Return (X, Y) of the center of cell containing provided text 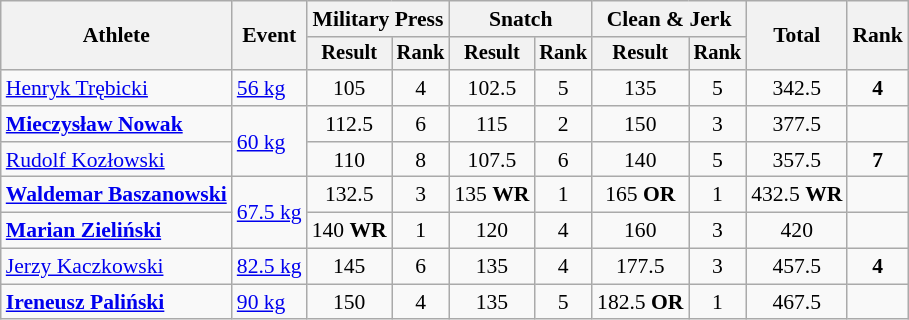
Event (270, 36)
Snatch (520, 19)
Athlete (116, 36)
182.5 OR (640, 302)
115 (492, 124)
177.5 (640, 267)
67.5 kg (270, 212)
2 (563, 124)
160 (640, 231)
432.5 WR (796, 195)
357.5 (796, 160)
Rudolf Kozłowski (116, 160)
140 (640, 160)
Waldemar Baszanowski (116, 195)
420 (796, 231)
102.5 (492, 88)
Total (796, 36)
Clean & Jerk (669, 19)
342.5 (796, 88)
56 kg (270, 88)
105 (350, 88)
145 (350, 267)
Henryk Trębicki (116, 88)
Military Press (378, 19)
Ireneusz Paliński (116, 302)
132.5 (350, 195)
120 (492, 231)
467.5 (796, 302)
82.5 kg (270, 267)
140 WR (350, 231)
112.5 (350, 124)
Marian Zieliński (116, 231)
7 (878, 160)
457.5 (796, 267)
Mieczysław Nowak (116, 124)
8 (421, 160)
377.5 (796, 124)
Jerzy Kaczkowski (116, 267)
60 kg (270, 142)
135 WR (492, 195)
90 kg (270, 302)
110 (350, 160)
165 OR (640, 195)
107.5 (492, 160)
